Detect which cell encompasses the target text, then output its (X, Y) center coordinate. 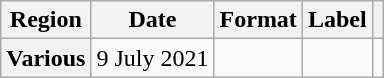
Region (46, 20)
Various (46, 58)
Format (258, 20)
Label (337, 20)
9 July 2021 (152, 58)
Date (152, 20)
